Return (X, Y) of the center of cell containing provided text 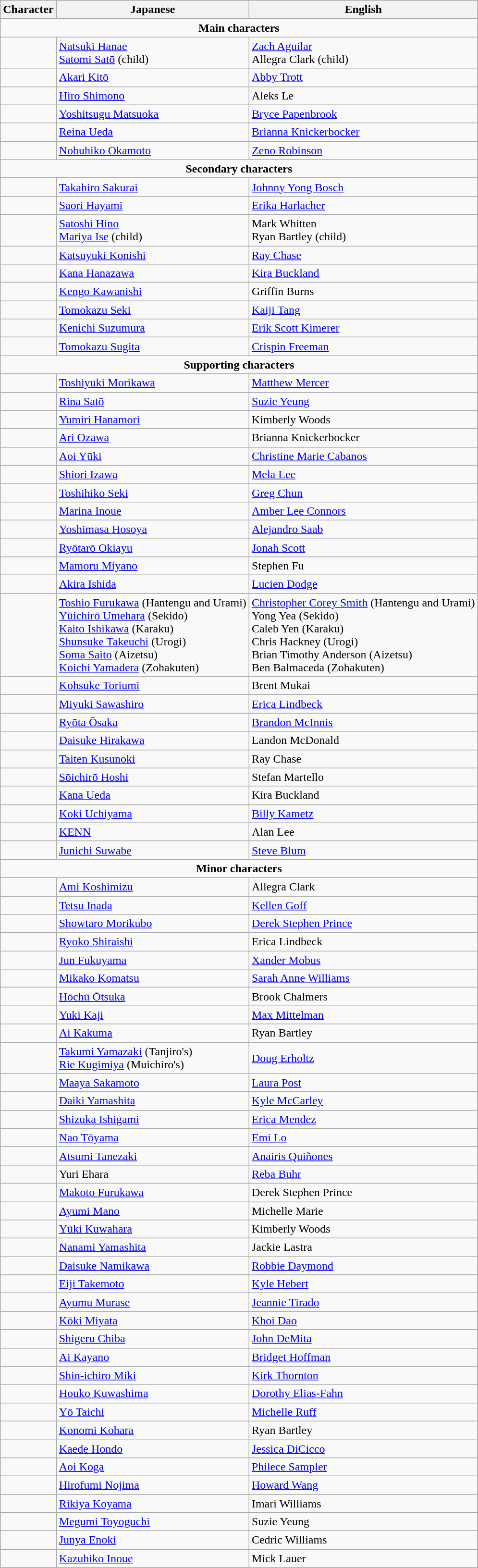
Cedric Williams (363, 1540)
Ryōta Ōsaka (153, 722)
John DeMita (363, 1339)
Amber Lee Connors (363, 511)
Aoi Yūki (153, 456)
Kazuhiko Inoue (153, 1558)
Taiten Kusunoki (153, 759)
Brandon McInnis (363, 722)
Takumi Yamazaki (Tanjiro's)Rie Kugimiya (Muichiro's) (153, 1058)
Saori Hayami (153, 205)
Showtaro Morikubo (153, 924)
Shin-ichiro Miki (153, 1375)
Khoi Dao (363, 1321)
Erica Mendez (363, 1119)
Secondary characters (239, 169)
Dorothy Elias-Fahn (363, 1394)
Ai Kakuma (153, 1033)
Kengo Kawanishi (153, 292)
Landon McDonald (363, 741)
Hōchū Ōtsuka (153, 997)
Shigeru Chiba (153, 1339)
Daisuke Namikawa (153, 1266)
Junichi Suwabe (153, 850)
Mikako Komatsu (153, 978)
Lucien Dodge (363, 584)
Hiro Shimono (153, 96)
Akira Ishida (153, 584)
Makoto Furukawa (153, 1192)
Nanami Yamashita (153, 1247)
Yoshitsugu Matsuoka (153, 114)
Mark WhittenRyan Bartley (child) (363, 230)
Tomokazu Sugita (153, 346)
Zeno Robinson (363, 150)
Kenichi Suzumura (153, 328)
Ami Koshimizu (153, 887)
Howard Wang (363, 1485)
Brook Chalmers (363, 997)
Eiji Takemoto (153, 1284)
Megumi Toyoguchi (153, 1522)
Reina Ueda (153, 132)
Xander Mobus (363, 960)
Laura Post (363, 1083)
Takahiro Sakurai (153, 187)
English (363, 10)
Max Mittelman (363, 1015)
Bridget Hoffman (363, 1357)
Natsuki HanaeSatomi Satō (child) (153, 53)
Tetsu Inada (153, 905)
Ai Kayano (153, 1357)
Steve Blum (363, 850)
Daiki Yamashita (153, 1101)
Yumiri Hanamori (153, 420)
Kyle Hebert (363, 1284)
Brent Mukai (363, 686)
Mick Lauer (363, 1558)
Kyle McCarley (363, 1101)
Griffin Burns (363, 292)
Aoi Koga (153, 1467)
Jun Fukuyama (153, 960)
Allegra Clark (363, 887)
Jonah Scott (363, 547)
Shiori Izawa (153, 474)
Tomokazu Seki (153, 310)
Mamoru Miyano (153, 566)
Houko Kuwashima (153, 1394)
Alejandro Saab (363, 529)
Satoshi HinoMariya Ise (child) (153, 230)
Jessica DiCicco (363, 1448)
Kaiji Tang (363, 310)
Minor characters (239, 868)
Kellen Goff (363, 905)
Japanese (153, 10)
Shizuka Ishigami (153, 1119)
Ryoko Shiraishi (153, 942)
Sarah Anne Williams (363, 978)
Yuki Kaji (153, 1015)
Miyuki Sawashiro (153, 704)
Maaya Sakamoto (153, 1083)
Ayumi Mano (153, 1210)
Bryce Papenbrook (363, 114)
Alan Lee (363, 832)
Ari Ozawa (153, 438)
Nobuhiko Okamoto (153, 150)
Character (28, 10)
Kaede Hondo (153, 1448)
Michelle Ruff (363, 1412)
Doug Erholtz (363, 1058)
Ayumu Murase (153, 1302)
Johnny Yong Bosch (363, 187)
KENN (153, 832)
Erika Harlacher (363, 205)
Kohsuke Toriumi (153, 686)
Nao Tōyama (153, 1137)
Kōki Miyata (153, 1321)
Christine Marie Cabanos (363, 456)
Michelle Marie (363, 1210)
Marina Inoue (153, 511)
Sōichirō Hoshi (153, 777)
Rikiya Koyama (153, 1504)
Kana Hanazawa (153, 273)
Rina Satō (153, 401)
Akari Kitō (153, 77)
Junya Enoki (153, 1540)
Philece Sampler (363, 1467)
Erik Scott Kimerer (363, 328)
Mela Lee (363, 474)
Main characters (239, 28)
Toshiyuki Morikawa (153, 383)
Katsuyuki Konishi (153, 255)
Greg Chun (363, 493)
Stephen Fu (363, 566)
Koki Uchiyama (153, 814)
Jackie Lastra (363, 1247)
Supporting characters (239, 365)
Jeannie Tirado (363, 1302)
Ryōtarō Okiayu (153, 547)
Daisuke Hirakawa (153, 741)
Emi Lo (363, 1137)
Atsumi Tanezaki (153, 1156)
Konomi Kohara (153, 1430)
Kana Ueda (153, 795)
Stefan Martello (363, 777)
Abby Trott (363, 77)
Imari Williams (363, 1504)
Aleks Le (363, 96)
Toshihiko Seki (153, 493)
Yō Taichi (153, 1412)
Yūki Kuwahara (153, 1229)
Robbie Daymond (363, 1266)
Matthew Mercer (363, 383)
Crispin Freeman (363, 346)
Yoshimasa Hosoya (153, 529)
Kirk Thornton (363, 1375)
Anairis Quiñones (363, 1156)
Zach AguilarAllegra Clark (child) (363, 53)
Billy Kametz (363, 814)
Yuri Ehara (153, 1174)
Hirofumi Nojima (153, 1485)
Reba Buhr (363, 1174)
